Capture the cell that displays the provided text and extract its (X, Y) central coordinate. 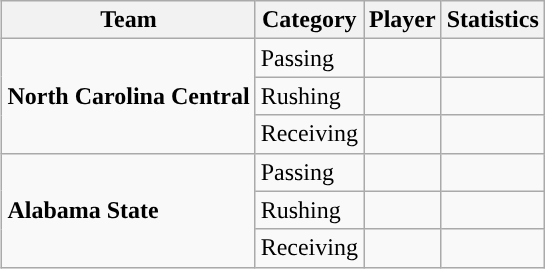
Alabama State (128, 210)
Category (309, 20)
North Carolina Central (128, 96)
Team (128, 20)
Statistics (492, 20)
Player (403, 20)
